Pinpoint the cell where the given text exists, returning its (x, y) midpoint coordinate. 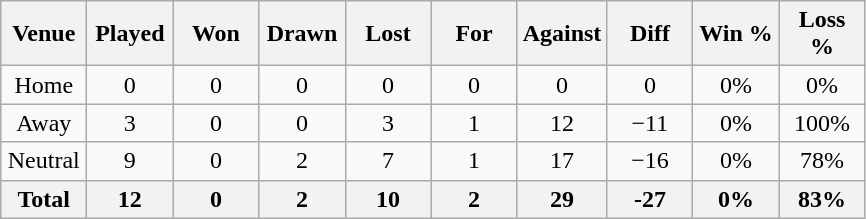
83% (822, 199)
Neutral (44, 161)
Played (130, 34)
Home (44, 85)
Total (44, 199)
-27 (650, 199)
100% (822, 123)
17 (562, 161)
9 (130, 161)
Lost (388, 34)
Against (562, 34)
Venue (44, 34)
Away (44, 123)
For (474, 34)
Loss % (822, 34)
78% (822, 161)
10 (388, 199)
Diff (650, 34)
7 (388, 161)
−11 (650, 123)
29 (562, 199)
Drawn (302, 34)
−16 (650, 161)
Win % (736, 34)
Won (216, 34)
